Pinpoint the cell where the given text exists, returning its (x, y) midpoint coordinate. 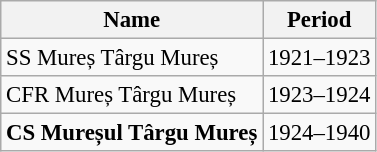
Name (132, 20)
CS Mureșul Târgu Mureș (132, 133)
CFR Mureș Târgu Mureș (132, 95)
1923–1924 (320, 95)
1924–1940 (320, 133)
Period (320, 20)
SS Mureș Târgu Mureș (132, 58)
1921–1923 (320, 58)
